Scan for the cell matching the given text and deliver its [x, y] coordinate at center. 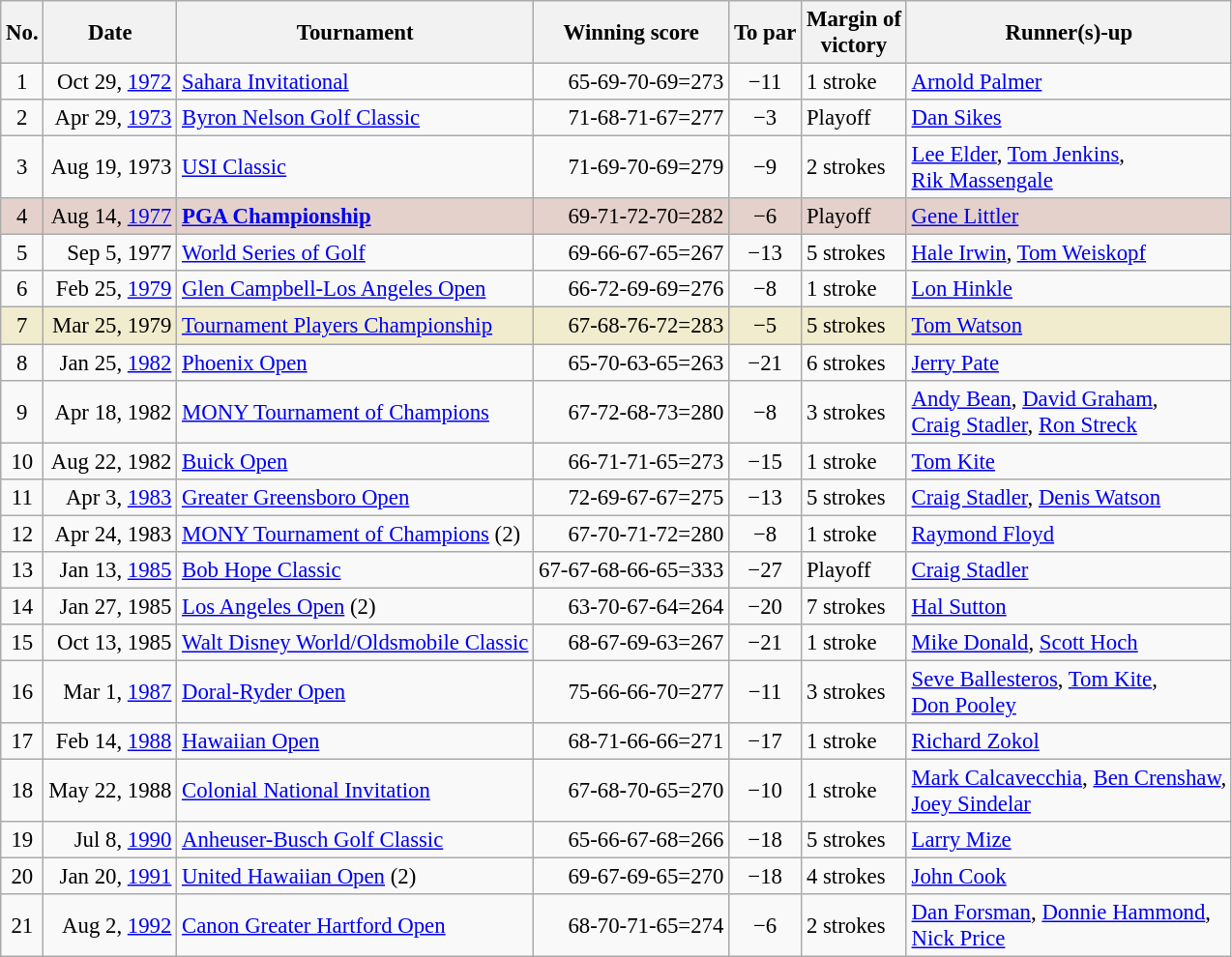
−27 [766, 570]
69-71-72-70=282 [631, 217]
Feb 25, 1979 [110, 289]
65-70-63-65=263 [631, 362]
72-69-67-67=275 [631, 497]
John Cook [1069, 877]
Craig Stadler [1069, 570]
67-68-70-65=270 [631, 791]
Glen Campbell-Los Angeles Open [356, 289]
65-66-67-68=266 [631, 840]
Los Angeles Open (2) [356, 606]
Seve Ballesteros, Tom Kite, Don Pooley [1069, 692]
Apr 24, 1983 [110, 534]
−17 [766, 741]
Buick Open [356, 461]
68-67-69-63=267 [631, 643]
71-68-71-67=277 [631, 118]
7 [22, 326]
Hawaiian Open [356, 741]
Colonial National Invitation [356, 791]
68-70-71-65=274 [631, 926]
No. [22, 33]
Craig Stadler, Denis Watson [1069, 497]
Tom Kite [1069, 461]
Mike Donald, Scott Hoch [1069, 643]
Oct 29, 1972 [110, 82]
Aug 14, 1977 [110, 217]
Jan 25, 1982 [110, 362]
Jan 13, 1985 [110, 570]
4 [22, 217]
Bob Hope Classic [356, 570]
−15 [766, 461]
Canon Greater Hartford Open [356, 926]
17 [22, 741]
Mar 25, 1979 [110, 326]
Margin ofvictory [855, 33]
Dan Sikes [1069, 118]
−9 [766, 168]
Tournament [356, 33]
5 [22, 253]
14 [22, 606]
Aug 2, 1992 [110, 926]
Doral-Ryder Open [356, 692]
Jan 27, 1985 [110, 606]
Greater Greensboro Open [356, 497]
16 [22, 692]
20 [22, 877]
1 [22, 82]
6 [22, 289]
3 [22, 168]
67-67-68-66-65=333 [631, 570]
15 [22, 643]
Date [110, 33]
Anheuser-Busch Golf Classic [356, 840]
MONY Tournament of Champions [356, 412]
Aug 22, 1982 [110, 461]
63-70-67-64=264 [631, 606]
Apr 18, 1982 [110, 412]
69-66-67-65=267 [631, 253]
Feb 14, 1988 [110, 741]
21 [22, 926]
−20 [766, 606]
Runner(s)-up [1069, 33]
World Series of Golf [356, 253]
13 [22, 570]
67-72-68-73=280 [631, 412]
Jerry Pate [1069, 362]
PGA Championship [356, 217]
67-68-76-72=283 [631, 326]
Winning score [631, 33]
Tom Watson [1069, 326]
Hale Irwin, Tom Weiskopf [1069, 253]
Lon Hinkle [1069, 289]
Arnold Palmer [1069, 82]
Byron Nelson Golf Classic [356, 118]
67-70-71-72=280 [631, 534]
4 strokes [855, 877]
USI Classic [356, 168]
Raymond Floyd [1069, 534]
11 [22, 497]
10 [22, 461]
7 strokes [855, 606]
19 [22, 840]
Aug 19, 1973 [110, 168]
18 [22, 791]
Sep 5, 1977 [110, 253]
71-69-70-69=279 [631, 168]
Jan 20, 1991 [110, 877]
65-69-70-69=273 [631, 82]
−3 [766, 118]
12 [22, 534]
Apr 29, 1973 [110, 118]
Dan Forsman, Donnie Hammond, Nick Price [1069, 926]
2 [22, 118]
68-71-66-66=271 [631, 741]
Phoenix Open [356, 362]
Mark Calcavecchia, Ben Crenshaw, Joey Sindelar [1069, 791]
Oct 13, 1985 [110, 643]
−5 [766, 326]
Mar 1, 1987 [110, 692]
Tournament Players Championship [356, 326]
75-66-66-70=277 [631, 692]
69-67-69-65=270 [631, 877]
Gene Littler [1069, 217]
Hal Sutton [1069, 606]
To par [766, 33]
May 22, 1988 [110, 791]
Andy Bean, David Graham, Craig Stadler, Ron Streck [1069, 412]
9 [22, 412]
Richard Zokol [1069, 741]
6 strokes [855, 362]
Lee Elder, Tom Jenkins, Rik Massengale [1069, 168]
66-72-69-69=276 [631, 289]
MONY Tournament of Champions (2) [356, 534]
−10 [766, 791]
66-71-71-65=273 [631, 461]
Walt Disney World/Oldsmobile Classic [356, 643]
United Hawaiian Open (2) [356, 877]
Sahara Invitational [356, 82]
8 [22, 362]
Apr 3, 1983 [110, 497]
Larry Mize [1069, 840]
Jul 8, 1990 [110, 840]
